From the cell containing the given text, extract its center point as [x, y] coordinate. 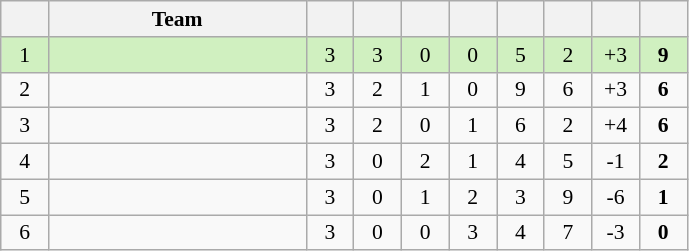
-3 [616, 233]
-6 [616, 197]
-1 [616, 162]
7 [568, 233]
+4 [616, 126]
Team [177, 19]
